Determine the (X, Y) coordinate at the center of the cell enclosing the given text.  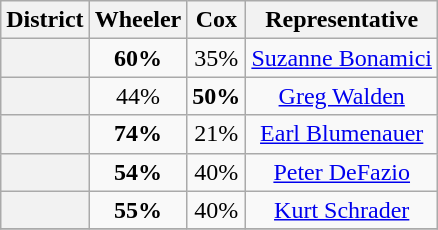
Kurt Schrader (342, 210)
Peter DeFazio (342, 172)
Greg Walden (342, 96)
Wheeler (138, 20)
55% (138, 210)
District (45, 20)
60% (138, 58)
Suzanne Bonamici (342, 58)
50% (216, 96)
44% (138, 96)
35% (216, 58)
21% (216, 134)
54% (138, 172)
Earl Blumenauer (342, 134)
74% (138, 134)
Representative (342, 20)
Cox (216, 20)
